For the text-containing cell, return its midpoint in (x, y) coordinate format. 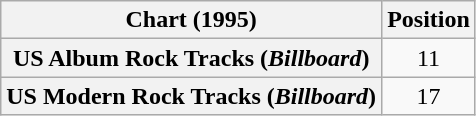
Position (429, 20)
US Album Rock Tracks (Billboard) (192, 58)
11 (429, 58)
US Modern Rock Tracks (Billboard) (192, 96)
17 (429, 96)
Chart (1995) (192, 20)
